Scan for the cell matching the given text and deliver its [x, y] coordinate at center. 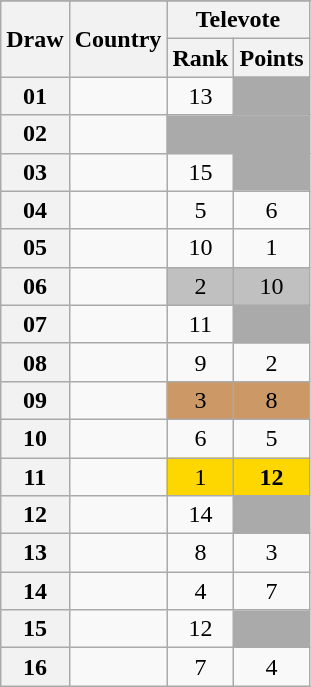
16 [35, 667]
07 [35, 324]
9 [200, 362]
09 [35, 400]
05 [35, 248]
Points [272, 58]
Country [118, 39]
01 [35, 96]
08 [35, 362]
Rank [200, 58]
02 [35, 134]
Televote [238, 20]
Draw [35, 39]
03 [35, 172]
04 [35, 210]
06 [35, 286]
